Identify which cell holds the provided text, then report its [x, y] central coordinate. 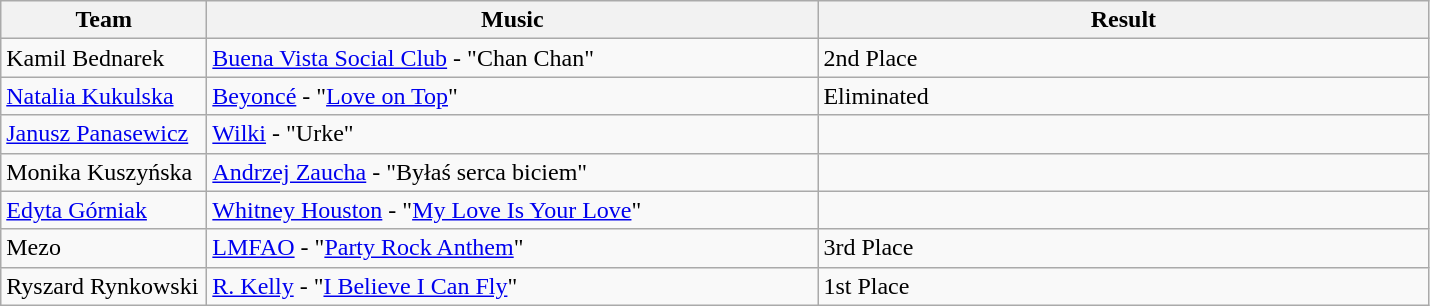
3rd Place [1124, 248]
Music [512, 20]
Edyta Górniak [104, 210]
Eliminated [1124, 96]
2nd Place [1124, 58]
Kamil Bednarek [104, 58]
1st Place [1124, 286]
LMFAO - "Party Rock Anthem" [512, 248]
Buena Vista Social Club - "Chan Chan" [512, 58]
Mezo [104, 248]
Janusz Panasewicz [104, 134]
Natalia Kukulska [104, 96]
Result [1124, 20]
Wilki - "Urke" [512, 134]
Team [104, 20]
Monika Kuszyńska [104, 172]
Ryszard Rynkowski [104, 286]
R. Kelly - "I Believe I Can Fly" [512, 286]
Whitney Houston - "My Love Is Your Love" [512, 210]
Andrzej Zaucha - "Byłaś serca biciem" [512, 172]
Beyoncé - "Love on Top" [512, 96]
